Locate the cell with the specified text and output its [x, y] center coordinate. 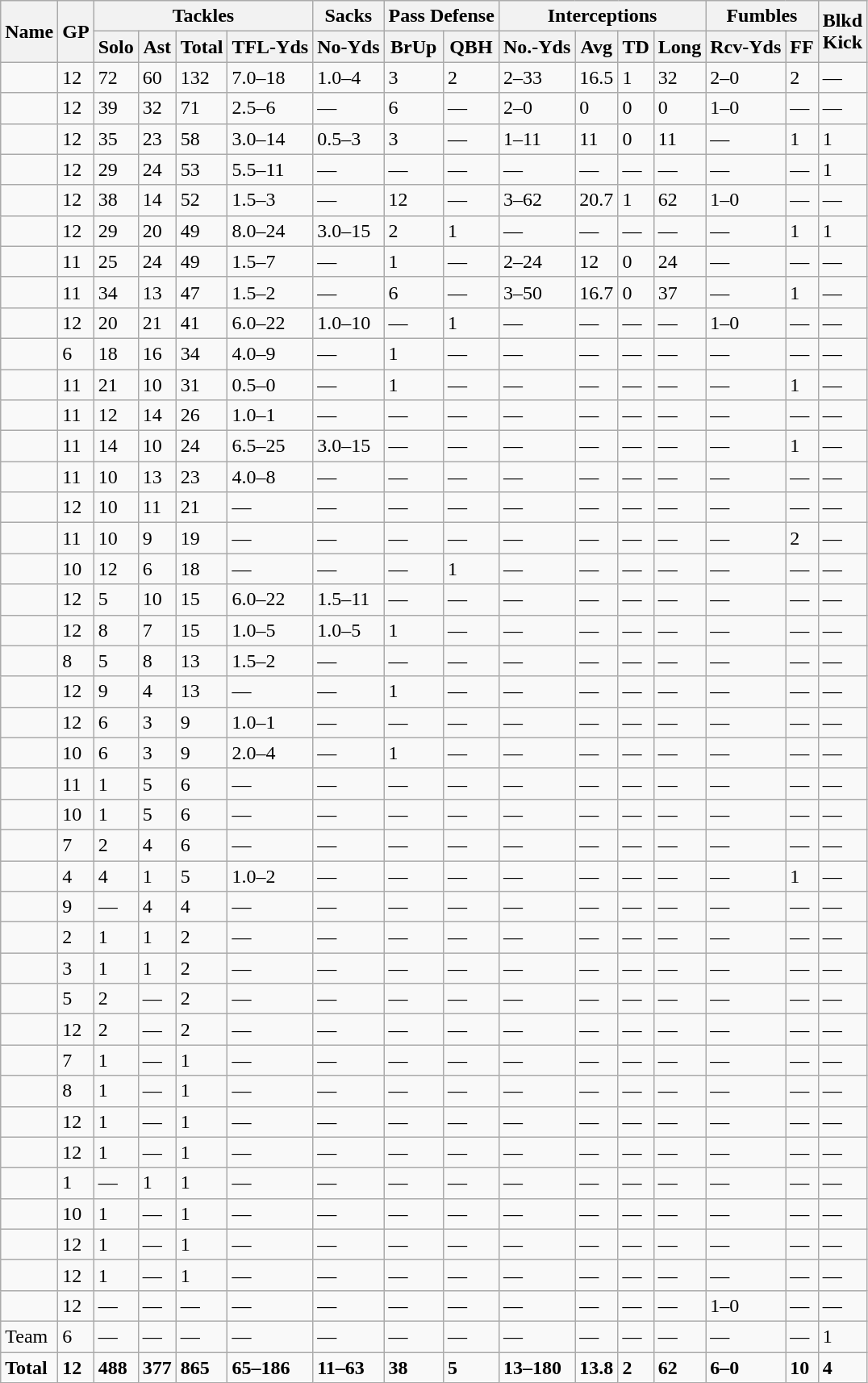
0.5–3 [348, 139]
35 [116, 139]
1.0–10 [348, 323]
2.0–4 [270, 753]
FF [802, 47]
7.0–18 [270, 77]
31 [202, 385]
16.7 [597, 292]
Solo [116, 47]
2–24 [536, 261]
1.5–11 [348, 600]
13.8 [597, 1368]
1–11 [536, 139]
No-Yds [348, 47]
865 [202, 1368]
Tackles [203, 16]
65–186 [270, 1368]
6.5–25 [270, 446]
1.0–4 [348, 77]
Team [29, 1336]
41 [202, 323]
58 [202, 139]
1.5–3 [270, 200]
8.0–24 [270, 231]
Name [29, 31]
25 [116, 261]
Rcv-Yds [745, 47]
3–50 [536, 292]
2–33 [536, 77]
132 [202, 77]
Avg [597, 47]
13–180 [536, 1368]
Ast [156, 47]
60 [156, 77]
39 [116, 108]
BlkdKick [842, 31]
Sacks [348, 16]
1.0–2 [270, 875]
QBH [471, 47]
0.5–0 [270, 385]
TD [636, 47]
11–63 [348, 1368]
72 [116, 77]
37 [679, 292]
16 [156, 353]
6–0 [745, 1368]
16.5 [597, 77]
52 [202, 200]
TFL-Yds [270, 47]
20.7 [597, 200]
Long [679, 47]
53 [202, 169]
4.0–8 [270, 477]
19 [202, 538]
Pass Defense [441, 16]
47 [202, 292]
Fumbles [762, 16]
377 [156, 1368]
4.0–9 [270, 353]
GP [76, 31]
1.5–7 [270, 261]
BrUp [413, 47]
Interceptions [602, 16]
No.-Yds [536, 47]
3–62 [536, 200]
71 [202, 108]
2.5–6 [270, 108]
5.5–11 [270, 169]
3.0–14 [270, 139]
488 [116, 1368]
26 [202, 416]
